For the text-containing cell, return its midpoint in [x, y] coordinate format. 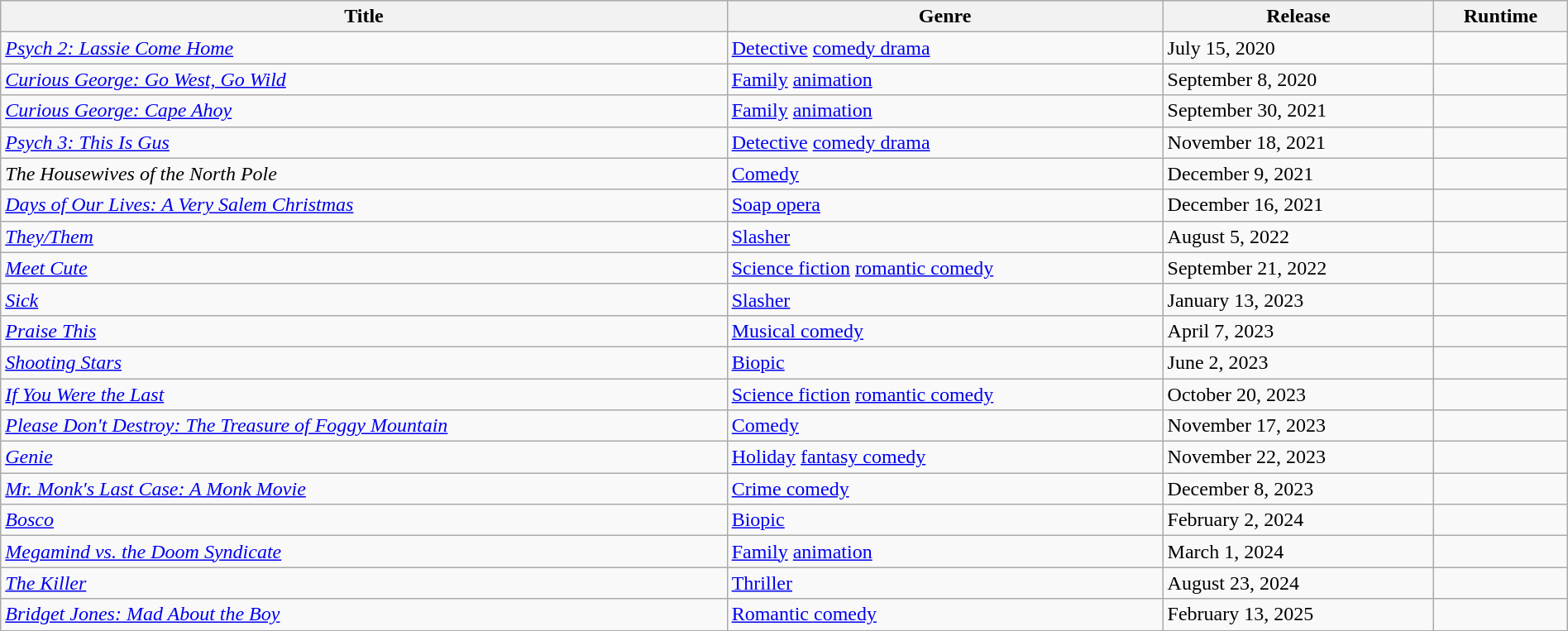
Please Don't Destroy: The Treasure of Foggy Mountain [364, 426]
Thriller [944, 583]
December 8, 2023 [1298, 489]
Soap opera [944, 205]
Bosco [364, 520]
Praise This [364, 331]
December 16, 2021 [1298, 205]
Psych 2: Lassie Come Home [364, 48]
Genre [944, 17]
September 8, 2020 [1298, 79]
Shooting Stars [364, 362]
December 9, 2021 [1298, 174]
Megamind vs. the Doom Syndicate [364, 552]
Runtime [1501, 17]
Curious George: Cape Ahoy [364, 111]
Mr. Monk's Last Case: A Monk Movie [364, 489]
Holiday fantasy comedy [944, 457]
The Killer [364, 583]
Psych 3: This Is Gus [364, 142]
Release [1298, 17]
Musical comedy [944, 331]
Meet Cute [364, 268]
February 2, 2024 [1298, 520]
June 2, 2023 [1298, 362]
November 18, 2021 [1298, 142]
November 22, 2023 [1298, 457]
August 5, 2022 [1298, 237]
January 13, 2023 [1298, 299]
March 1, 2024 [1298, 552]
Romantic comedy [944, 614]
February 13, 2025 [1298, 614]
The Housewives of the North Pole [364, 174]
If You Were the Last [364, 394]
Genie [364, 457]
They/Them [364, 237]
Days of Our Lives: A Very Salem Christmas [364, 205]
Sick [364, 299]
July 15, 2020 [1298, 48]
November 17, 2023 [1298, 426]
Crime comedy [944, 489]
Title [364, 17]
September 30, 2021 [1298, 111]
August 23, 2024 [1298, 583]
April 7, 2023 [1298, 331]
Bridget Jones: Mad About the Boy [364, 614]
Curious George: Go West, Go Wild [364, 79]
October 20, 2023 [1298, 394]
September 21, 2022 [1298, 268]
